Search for the cell housing the specified text and yield its (x, y) center coordinate. 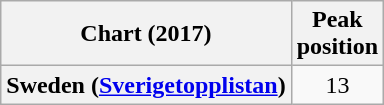
Peak position (337, 34)
13 (337, 85)
Chart (2017) (146, 34)
Sweden (Sverigetopplistan) (146, 85)
